Capture the cell that displays the provided text and extract its (x, y) central coordinate. 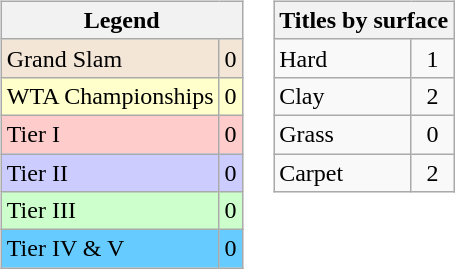
Legend (122, 20)
Tier III (110, 211)
Tier IV & V (110, 249)
Tier II (110, 173)
Clay (343, 96)
Grass (343, 134)
Hard (343, 58)
1 (432, 58)
Titles by surface (364, 20)
Grand Slam (110, 58)
Tier I (110, 134)
WTA Championships (110, 96)
Carpet (343, 173)
